Identify which cell holds the provided text, then report its [x, y] central coordinate. 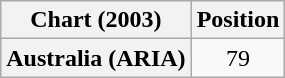
Australia (ARIA) [96, 58]
Position [238, 20]
79 [238, 58]
Chart (2003) [96, 20]
